Return (x, y) of the center of cell containing provided text 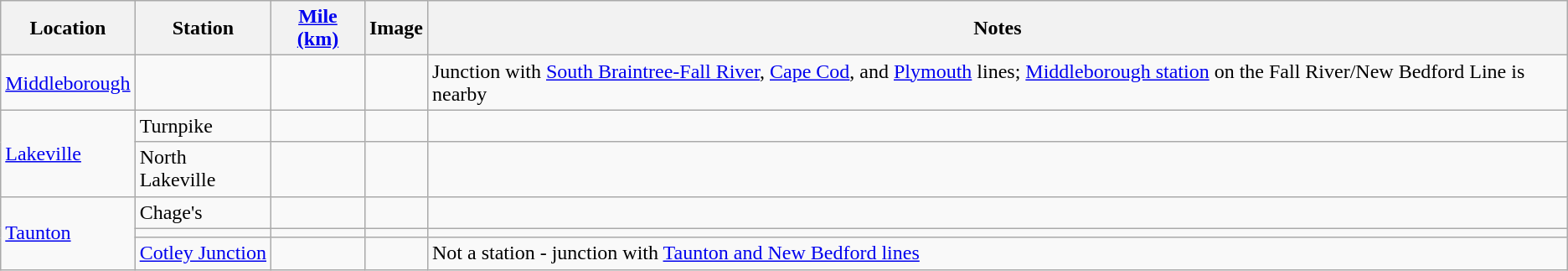
Mile (km) (318, 29)
Location (68, 29)
Turnpike (203, 126)
Cotley Junction (203, 253)
Chage's (203, 212)
Station (203, 29)
Not a station - junction with Taunton and New Bedford lines (997, 253)
Taunton (68, 233)
Junction with South Braintree-Fall River, Cape Cod, and Plymouth lines; Middleborough station on the Fall River/New Bedford Line is nearby (997, 82)
Lakeville (68, 153)
Middleborough (68, 82)
North Lakeville (203, 169)
Image (395, 29)
Notes (997, 29)
